Return the (X, Y) coordinate for the center point of the cell that contains the specified text.  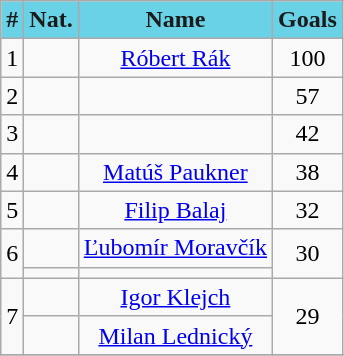
Róbert Rák (175, 58)
3 (12, 134)
Nat. (51, 20)
Filip Balaj (175, 210)
6 (12, 254)
Igor Klejch (175, 297)
42 (308, 134)
Name (175, 20)
38 (308, 172)
29 (308, 316)
Goals (308, 20)
Ľubomír Moravčík (175, 248)
1 (12, 58)
7 (12, 316)
57 (308, 96)
30 (308, 254)
# (12, 20)
32 (308, 210)
4 (12, 172)
Milan Lednický (175, 335)
100 (308, 58)
Matúš Paukner (175, 172)
2 (12, 96)
5 (12, 210)
